Detect which cell encompasses the target text, then output its [X, Y] center coordinate. 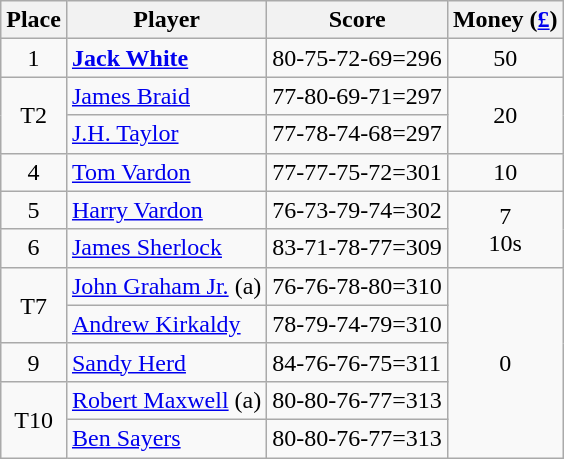
76-76-78-80=310 [358, 286]
Player [166, 20]
James Braid [166, 96]
Money (£) [505, 20]
77-80-69-71=297 [358, 96]
Score [358, 20]
1 [34, 58]
T7 [34, 305]
50 [505, 58]
4 [34, 172]
Robert Maxwell (a) [166, 400]
9 [34, 362]
6 [34, 248]
Jack White [166, 58]
10 [505, 172]
Ben Sayers [166, 438]
Sandy Herd [166, 362]
John Graham Jr. (a) [166, 286]
T2 [34, 115]
Tom Vardon [166, 172]
Place [34, 20]
710s [505, 229]
5 [34, 210]
0 [505, 362]
T10 [34, 419]
Andrew Kirkaldy [166, 324]
80-75-72-69=296 [358, 58]
J.H. Taylor [166, 134]
78-79-74-79=310 [358, 324]
77-77-75-72=301 [358, 172]
20 [505, 115]
Harry Vardon [166, 210]
James Sherlock [166, 248]
76-73-79-74=302 [358, 210]
77-78-74-68=297 [358, 134]
84-76-76-75=311 [358, 362]
83-71-78-77=309 [358, 248]
